Return (x, y) of the center of cell containing provided text 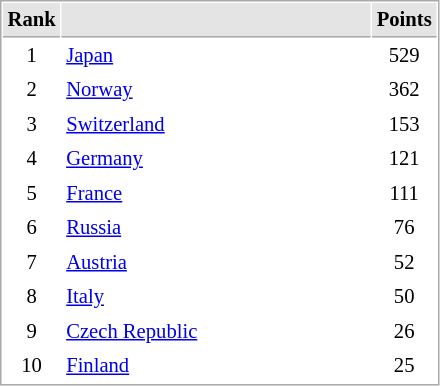
10 (32, 366)
Germany (216, 158)
France (216, 194)
4 (32, 158)
Japan (216, 56)
50 (404, 296)
362 (404, 90)
6 (32, 228)
2 (32, 90)
153 (404, 124)
Russia (216, 228)
529 (404, 56)
5 (32, 194)
7 (32, 262)
Norway (216, 90)
Italy (216, 296)
Rank (32, 20)
Austria (216, 262)
25 (404, 366)
9 (32, 332)
Czech Republic (216, 332)
8 (32, 296)
1 (32, 56)
Switzerland (216, 124)
52 (404, 262)
111 (404, 194)
Points (404, 20)
26 (404, 332)
121 (404, 158)
Finland (216, 366)
3 (32, 124)
76 (404, 228)
